Find where the given text appears and provide that cell's center as [x, y] coordinate. 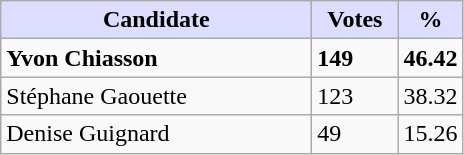
Candidate [156, 20]
% [430, 20]
Stéphane Gaouette [156, 96]
Denise Guignard [156, 134]
149 [355, 58]
46.42 [430, 58]
49 [355, 134]
Votes [355, 20]
15.26 [430, 134]
Yvon Chiasson [156, 58]
38.32 [430, 96]
123 [355, 96]
